From the cell containing the given text, extract its center point as (x, y) coordinate. 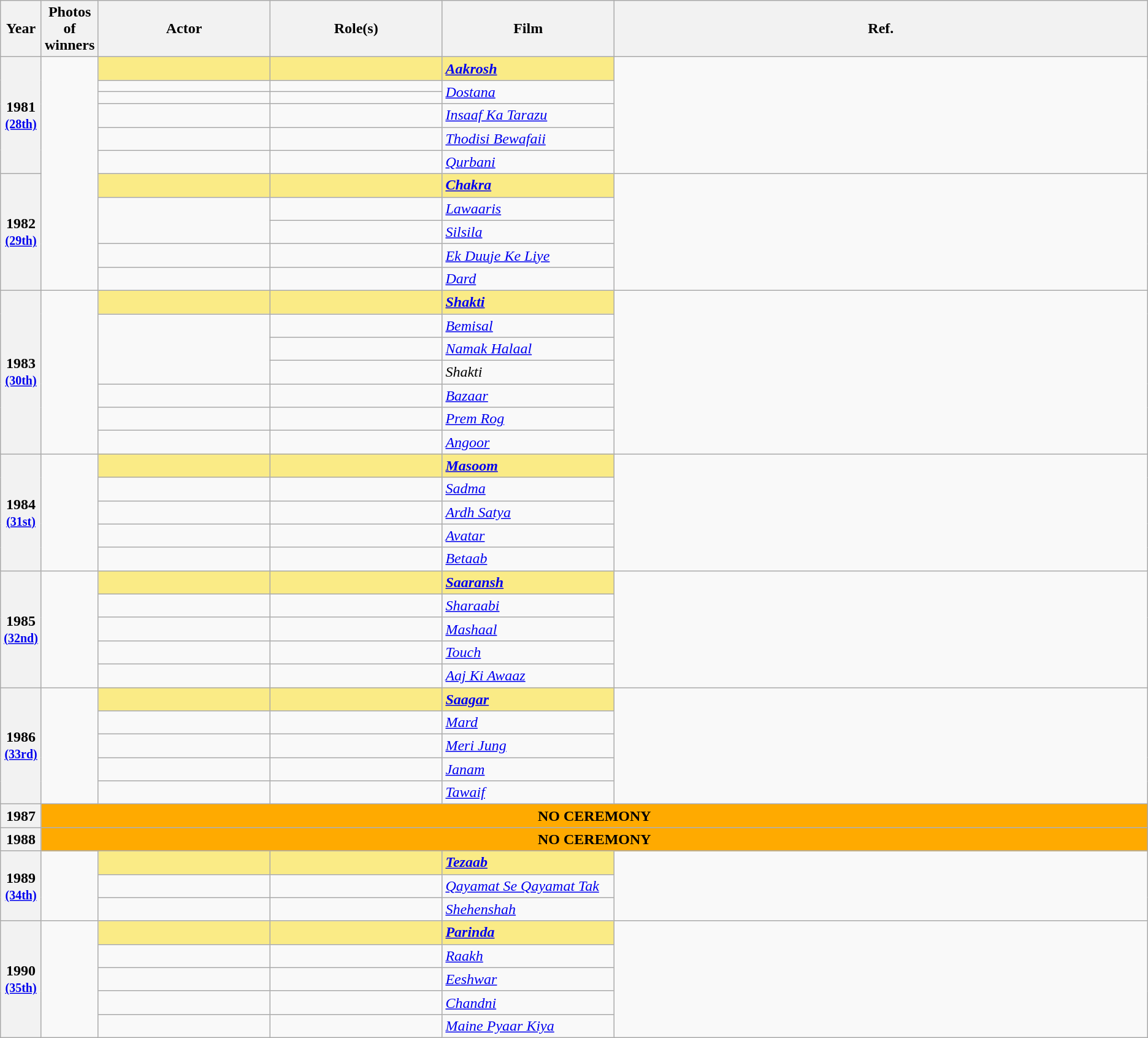
Ek Duuje Ke Liye (529, 255)
Thodisi Bewafaii (529, 139)
1983 (30th) (21, 372)
Sadma (529, 489)
Film (529, 29)
1985 (32nd) (21, 629)
Parinda (529, 932)
Masoom (529, 466)
Insaaf Ka Tarazu (529, 115)
1984 (31st) (21, 512)
Silsila (529, 232)
Role(s) (356, 29)
Betaab (529, 559)
1989 (34th) (21, 886)
Qurbani (529, 162)
Angoor (529, 442)
Sharaabi (529, 605)
Year (21, 29)
Bemisal (529, 326)
Janam (529, 769)
1981 (28th) (21, 115)
Lawaaris (529, 209)
Chandni (529, 1002)
Tawaif (529, 793)
Aaj Ki Awaaz (529, 675)
Maine Pyaar Kiya (529, 1026)
1987 (21, 816)
Touch (529, 652)
Actor (184, 29)
Photos of winners (69, 29)
Mard (529, 723)
Saaransh (529, 582)
Meri Jung (529, 746)
Mashaal (529, 629)
1988 (21, 839)
Tezaab (529, 863)
Raakh (529, 956)
1990 (35th) (21, 979)
Dostana (529, 92)
Dard (529, 279)
Shehenshah (529, 909)
Prem Rog (529, 419)
Chakra (529, 185)
Aakrosh (529, 69)
Qayamat Se Qayamat Tak (529, 886)
Namak Halaal (529, 349)
1982 (29th) (21, 232)
Ref. (881, 29)
Eeshwar (529, 979)
1986 (33rd) (21, 745)
Bazaar (529, 396)
Ardh Satya (529, 512)
Avatar (529, 536)
Saagar (529, 699)
